Provide the (x, y) coordinate of the cell's center where the given text is located.  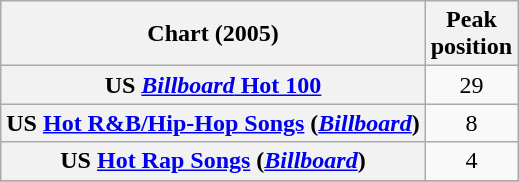
US Hot Rap Songs (Billboard) (213, 161)
US Hot R&B/Hip-Hop Songs (Billboard) (213, 123)
Chart (2005) (213, 34)
8 (471, 123)
US Billboard Hot 100 (213, 85)
4 (471, 161)
29 (471, 85)
Peak position (471, 34)
